Return (X, Y) of the center of cell containing provided text 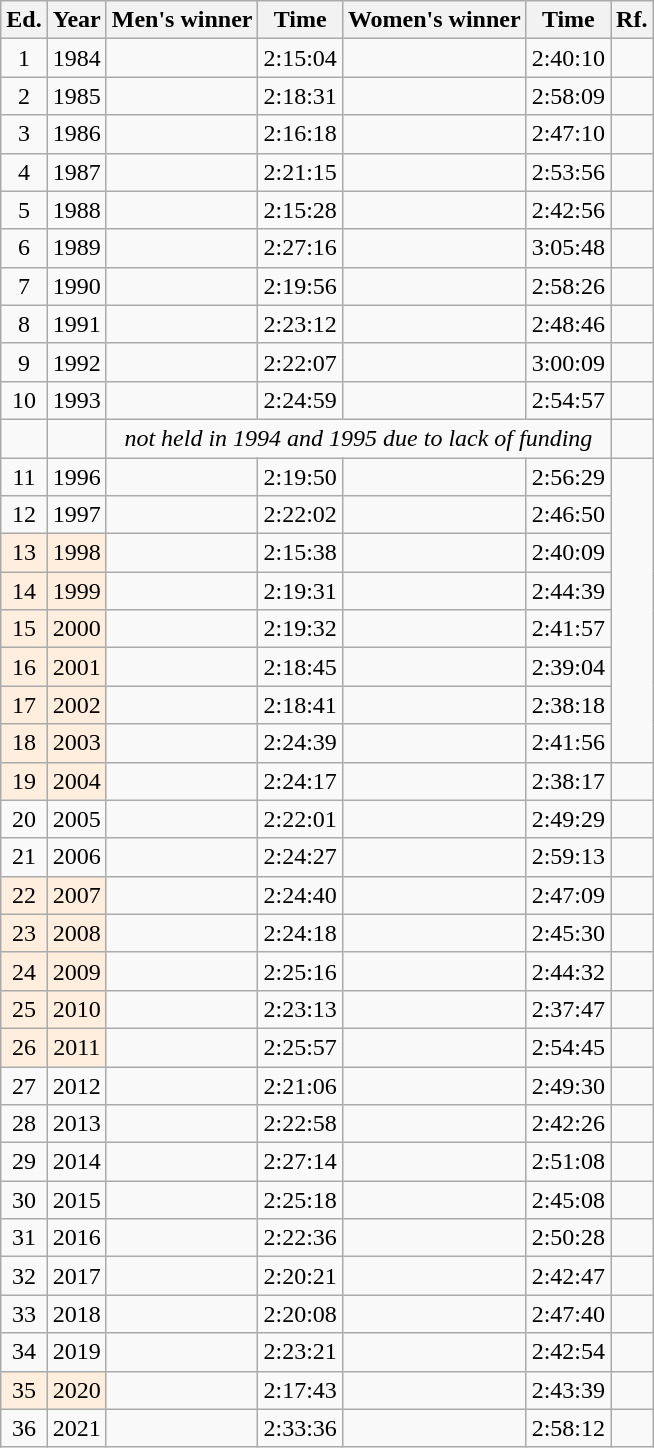
2003 (76, 743)
2:16:18 (300, 134)
10 (24, 400)
2008 (76, 933)
23 (24, 933)
2012 (76, 1085)
2:24:40 (300, 895)
2:24:18 (300, 933)
2005 (76, 819)
2:27:14 (300, 1162)
2002 (76, 705)
2014 (76, 1162)
2007 (76, 895)
2:22:02 (300, 515)
2:42:47 (568, 1276)
2:45:30 (568, 933)
2009 (76, 971)
28 (24, 1124)
8 (24, 324)
2:33:36 (300, 1428)
2:25:16 (300, 971)
2:41:57 (568, 629)
1987 (76, 172)
2 (24, 96)
2:54:45 (568, 1047)
36 (24, 1428)
35 (24, 1390)
24 (24, 971)
2:51:08 (568, 1162)
2:40:09 (568, 553)
2:20:08 (300, 1314)
2:25:57 (300, 1047)
2:38:17 (568, 781)
2:44:39 (568, 591)
Women's winner (434, 20)
1985 (76, 96)
2:17:43 (300, 1390)
2:22:58 (300, 1124)
2:27:16 (300, 248)
1984 (76, 58)
1993 (76, 400)
2:58:12 (568, 1428)
11 (24, 477)
2:50:28 (568, 1238)
34 (24, 1352)
2:21:15 (300, 172)
17 (24, 705)
2:19:50 (300, 477)
2006 (76, 857)
2:15:04 (300, 58)
2:24:17 (300, 781)
2:23:21 (300, 1352)
2:47:40 (568, 1314)
2:58:26 (568, 286)
2:24:27 (300, 857)
2:15:28 (300, 210)
2:24:39 (300, 743)
2000 (76, 629)
not held in 1994 and 1995 due to lack of funding (358, 438)
2:25:18 (300, 1200)
1991 (76, 324)
2:58:09 (568, 96)
2:39:04 (568, 667)
1990 (76, 286)
3 (24, 134)
4 (24, 172)
2:37:47 (568, 1009)
26 (24, 1047)
Rf. (632, 20)
2:18:45 (300, 667)
1992 (76, 362)
31 (24, 1238)
3:00:09 (568, 362)
2:24:59 (300, 400)
2018 (76, 1314)
2011 (76, 1047)
29 (24, 1162)
1999 (76, 591)
2:18:31 (300, 96)
7 (24, 286)
2020 (76, 1390)
2:42:26 (568, 1124)
5 (24, 210)
2:22:01 (300, 819)
2:19:32 (300, 629)
20 (24, 819)
2:49:29 (568, 819)
2:48:46 (568, 324)
2:38:18 (568, 705)
2017 (76, 1276)
2019 (76, 1352)
2001 (76, 667)
2010 (76, 1009)
30 (24, 1200)
2015 (76, 1200)
2021 (76, 1428)
9 (24, 362)
2:41:56 (568, 743)
3:05:48 (568, 248)
2:22:36 (300, 1238)
Men's winner (182, 20)
2:19:56 (300, 286)
2:21:06 (300, 1085)
2:49:30 (568, 1085)
21 (24, 857)
12 (24, 515)
2:42:56 (568, 210)
33 (24, 1314)
2:45:08 (568, 1200)
14 (24, 591)
15 (24, 629)
1986 (76, 134)
32 (24, 1276)
2:15:38 (300, 553)
1996 (76, 477)
1997 (76, 515)
2:42:54 (568, 1352)
25 (24, 1009)
2:47:10 (568, 134)
2:47:09 (568, 895)
13 (24, 553)
2:56:29 (568, 477)
2013 (76, 1124)
2016 (76, 1238)
19 (24, 781)
16 (24, 667)
2004 (76, 781)
Year (76, 20)
2:43:39 (568, 1390)
6 (24, 248)
1 (24, 58)
2:18:41 (300, 705)
2:44:32 (568, 971)
2:53:56 (568, 172)
Ed. (24, 20)
2:54:57 (568, 400)
2:19:31 (300, 591)
1988 (76, 210)
2:46:50 (568, 515)
22 (24, 895)
2:40:10 (568, 58)
1989 (76, 248)
2:22:07 (300, 362)
2:23:12 (300, 324)
2:20:21 (300, 1276)
2:59:13 (568, 857)
27 (24, 1085)
2:23:13 (300, 1009)
1998 (76, 553)
18 (24, 743)
